Scan for the cell matching the given text and deliver its (x, y) coordinate at center. 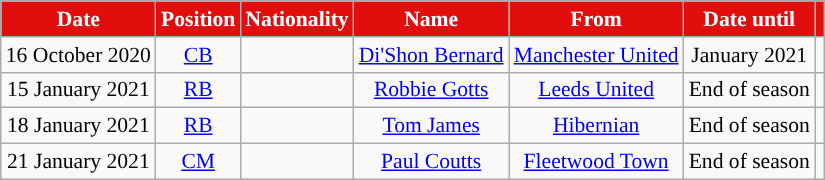
21 January 2021 (78, 162)
Date until (750, 19)
Nationality (296, 19)
Manchester United (596, 55)
CM (198, 162)
Name (432, 19)
Fleetwood Town (596, 162)
Date (78, 19)
Hibernian (596, 126)
From (596, 19)
Robbie Gotts (432, 90)
15 January 2021 (78, 90)
Tom James (432, 126)
Leeds United (596, 90)
18 January 2021 (78, 126)
Di'Shon Bernard (432, 55)
January 2021 (750, 55)
Paul Coutts (432, 162)
Position (198, 19)
16 October 2020 (78, 55)
CB (198, 55)
